Search for the cell housing the specified text and yield its (X, Y) center coordinate. 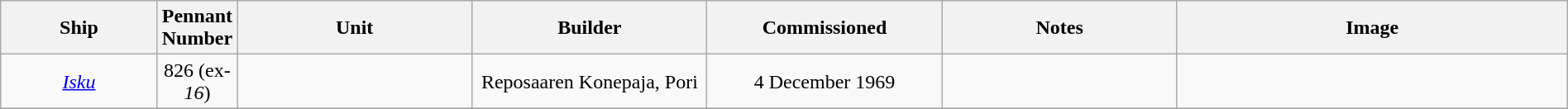
Commissioned (825, 28)
Ship (79, 28)
Notes (1059, 28)
Reposaaren Konepaja, Pori (590, 81)
4 December 1969 (825, 81)
Image (1372, 28)
Pennant Number (197, 28)
Unit (355, 28)
826 (ex-16) (197, 81)
Isku (79, 81)
Builder (590, 28)
